Locate the cell with the specified text and output its (x, y) center coordinate. 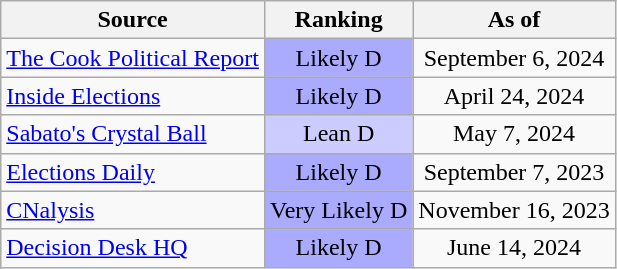
Ranking (338, 20)
Inside Elections (133, 96)
April 24, 2024 (514, 96)
September 7, 2023 (514, 172)
The Cook Political Report (133, 58)
June 14, 2024 (514, 248)
September 6, 2024 (514, 58)
May 7, 2024 (514, 134)
Elections Daily (133, 172)
November 16, 2023 (514, 210)
As of (514, 20)
CNalysis (133, 210)
Source (133, 20)
Lean D (338, 134)
Very Likely D (338, 210)
Sabato's Crystal Ball (133, 134)
Decision Desk HQ (133, 248)
